Find where the given text appears and provide that cell's center as (X, Y) coordinate. 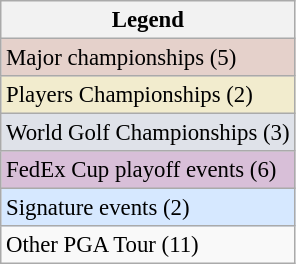
Signature events (2) (148, 208)
FedEx Cup playoff events (6) (148, 170)
Players Championships (2) (148, 95)
Other PGA Tour (11) (148, 245)
Legend (148, 20)
Major championships (5) (148, 58)
World Golf Championships (3) (148, 133)
